Determine the (X, Y) coordinate at the center of the cell enclosing the given text.  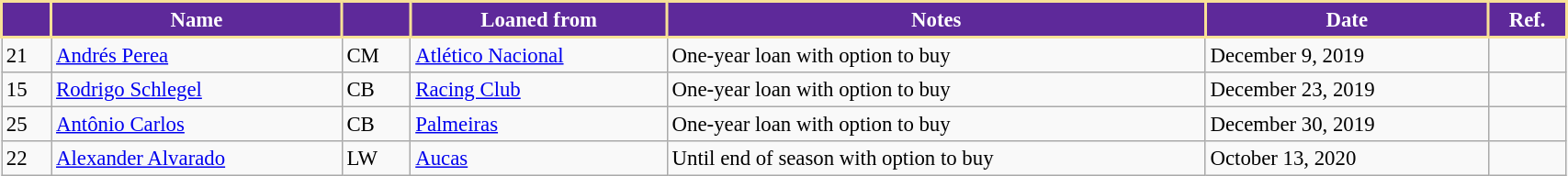
21 (27, 55)
25 (27, 125)
Racing Club (538, 90)
Date (1347, 20)
Palmeiras (538, 125)
Andrés Perea (197, 55)
Ref. (1527, 20)
CM (377, 55)
Until end of season with option to buy (936, 159)
LW (377, 159)
Loaned from (538, 20)
22 (27, 159)
Atlético Nacional (538, 55)
Aucas (538, 159)
Name (197, 20)
15 (27, 90)
Alexander Alvarado (197, 159)
October 13, 2020 (1347, 159)
Notes (936, 20)
December 23, 2019 (1347, 90)
Rodrigo Schlegel (197, 90)
Antônio Carlos (197, 125)
December 30, 2019 (1347, 125)
December 9, 2019 (1347, 55)
